Identify which cell holds the provided text, then report its (X, Y) central coordinate. 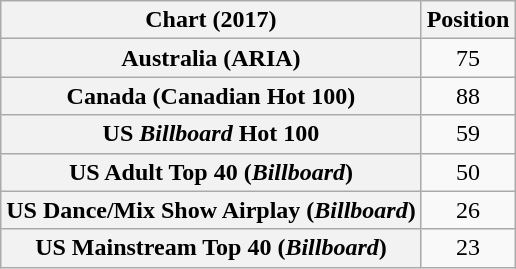
US Mainstream Top 40 (Billboard) (211, 248)
US Adult Top 40 (Billboard) (211, 172)
88 (468, 96)
75 (468, 58)
Australia (ARIA) (211, 58)
23 (468, 248)
59 (468, 134)
Chart (2017) (211, 20)
26 (468, 210)
Position (468, 20)
Canada (Canadian Hot 100) (211, 96)
US Billboard Hot 100 (211, 134)
50 (468, 172)
US Dance/Mix Show Airplay (Billboard) (211, 210)
